Detect which cell encompasses the target text, then output its (x, y) center coordinate. 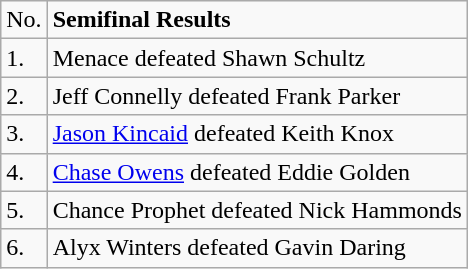
Alyx Winters defeated Gavin Daring (257, 248)
Menace defeated Shawn Schultz (257, 58)
Chase Owens defeated Eddie Golden (257, 172)
Semifinal Results (257, 20)
5. (24, 210)
4. (24, 172)
Chance Prophet defeated Nick Hammonds (257, 210)
1. (24, 58)
No. (24, 20)
2. (24, 96)
3. (24, 134)
6. (24, 248)
Jeff Connelly defeated Frank Parker (257, 96)
Jason Kincaid defeated Keith Knox (257, 134)
